From the cell containing the given text, extract its center point as (X, Y) coordinate. 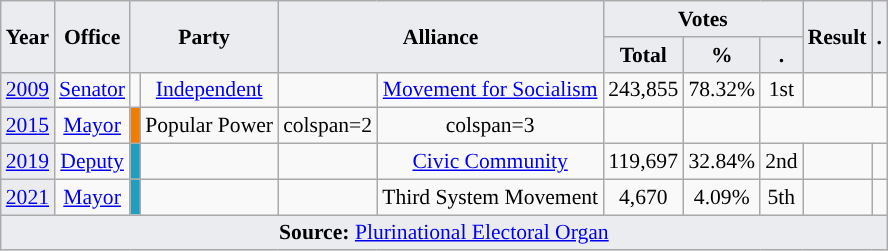
Source: Plurinational Electoral Organ (444, 233)
Popular Power (209, 126)
Total (643, 55)
Movement for Socialism (490, 90)
Senator (92, 90)
5th (782, 197)
4,670 (643, 197)
Civic Community (490, 162)
78.32% (722, 90)
119,697 (643, 162)
colspan=3 (490, 126)
Result (838, 36)
4.09% (722, 197)
% (722, 55)
Independent (209, 90)
Deputy (92, 162)
Party (204, 36)
1st (782, 90)
Votes (703, 19)
2019 (28, 162)
2nd (782, 162)
2015 (28, 126)
Third System Movement (490, 197)
colspan=2 (328, 126)
Alliance (440, 36)
2021 (28, 197)
Office (92, 36)
2009 (28, 90)
243,855 (643, 90)
Year (28, 36)
32.84% (722, 162)
